Provide the (X, Y) coordinate of the cell's center where the given text is located.  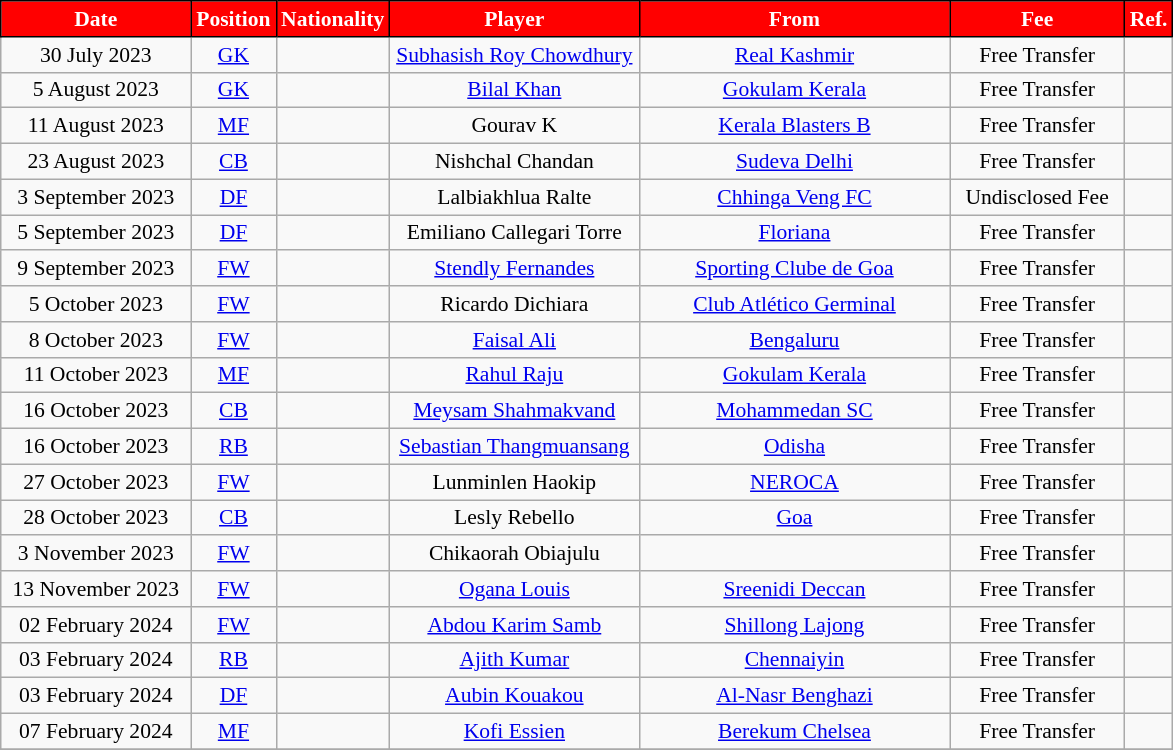
Sreenidi Deccan (794, 589)
Emiliano Callegari Torre (514, 233)
NEROCA (794, 482)
23 August 2023 (96, 162)
Real Kashmir (794, 55)
Chikaorah Obiajulu (514, 554)
Odisha (794, 447)
Ogana Louis (514, 589)
Mohammedan SC (794, 411)
Gourav K (514, 126)
Chennaiyin (794, 660)
11 August 2023 (96, 126)
3 September 2023 (96, 197)
Position (234, 19)
Sporting Clube de Goa (794, 269)
Sebastian Thangmuansang (514, 447)
07 February 2024 (96, 732)
3 November 2023 (96, 554)
Bengaluru (794, 340)
Undisclosed Fee (1038, 197)
30 July 2023 (96, 55)
Shillong Lajong (794, 625)
Fee (1038, 19)
Ajith Kumar (514, 660)
Kerala Blasters B (794, 126)
Al-Nasr Benghazi (794, 696)
Ref. (1149, 19)
Nationality (332, 19)
From (794, 19)
Sudeva Delhi (794, 162)
28 October 2023 (96, 518)
Abdou Karim Samb (514, 625)
Stendly Fernandes (514, 269)
11 October 2023 (96, 375)
Chhinga Veng FC (794, 197)
Meysam Shahmakvand (514, 411)
Date (96, 19)
Player (514, 19)
27 October 2023 (96, 482)
Bilal Khan (514, 90)
Kofi Essien (514, 732)
Subhasish Roy Chowdhury (514, 55)
Nishchal Chandan (514, 162)
02 February 2024 (96, 625)
Ricardo Dichiara (514, 304)
Lalbiakhlua Ralte (514, 197)
Club Atlético Germinal (794, 304)
13 November 2023 (96, 589)
Aubin Kouakou (514, 696)
5 August 2023 (96, 90)
5 October 2023 (96, 304)
Lunminlen Haokip (514, 482)
Rahul Raju (514, 375)
5 September 2023 (96, 233)
Goa (794, 518)
Floriana (794, 233)
9 September 2023 (96, 269)
8 October 2023 (96, 340)
Berekum Chelsea (794, 732)
Lesly Rebello (514, 518)
Faisal Ali (514, 340)
